Locate the cell with the specified text and output its [X, Y] center coordinate. 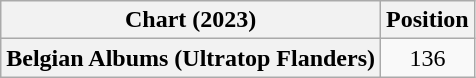
Chart (2023) [191, 20]
136 [428, 58]
Belgian Albums (Ultratop Flanders) [191, 58]
Position [428, 20]
